Provide the [X, Y] coordinate of the cell's center where the given text is located.  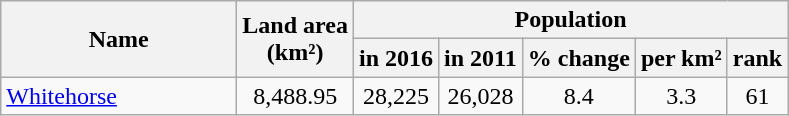
per km² [681, 58]
26,028 [481, 96]
Name [119, 39]
61 [757, 96]
3.3 [681, 96]
Population [570, 20]
rank [757, 58]
% change [578, 58]
8,488.95 [296, 96]
Whitehorse [119, 96]
in 2011 [481, 58]
Land area(km²) [296, 39]
8.4 [578, 96]
in 2016 [396, 58]
28,225 [396, 96]
